Return [X, Y] of the center of cell containing provided text 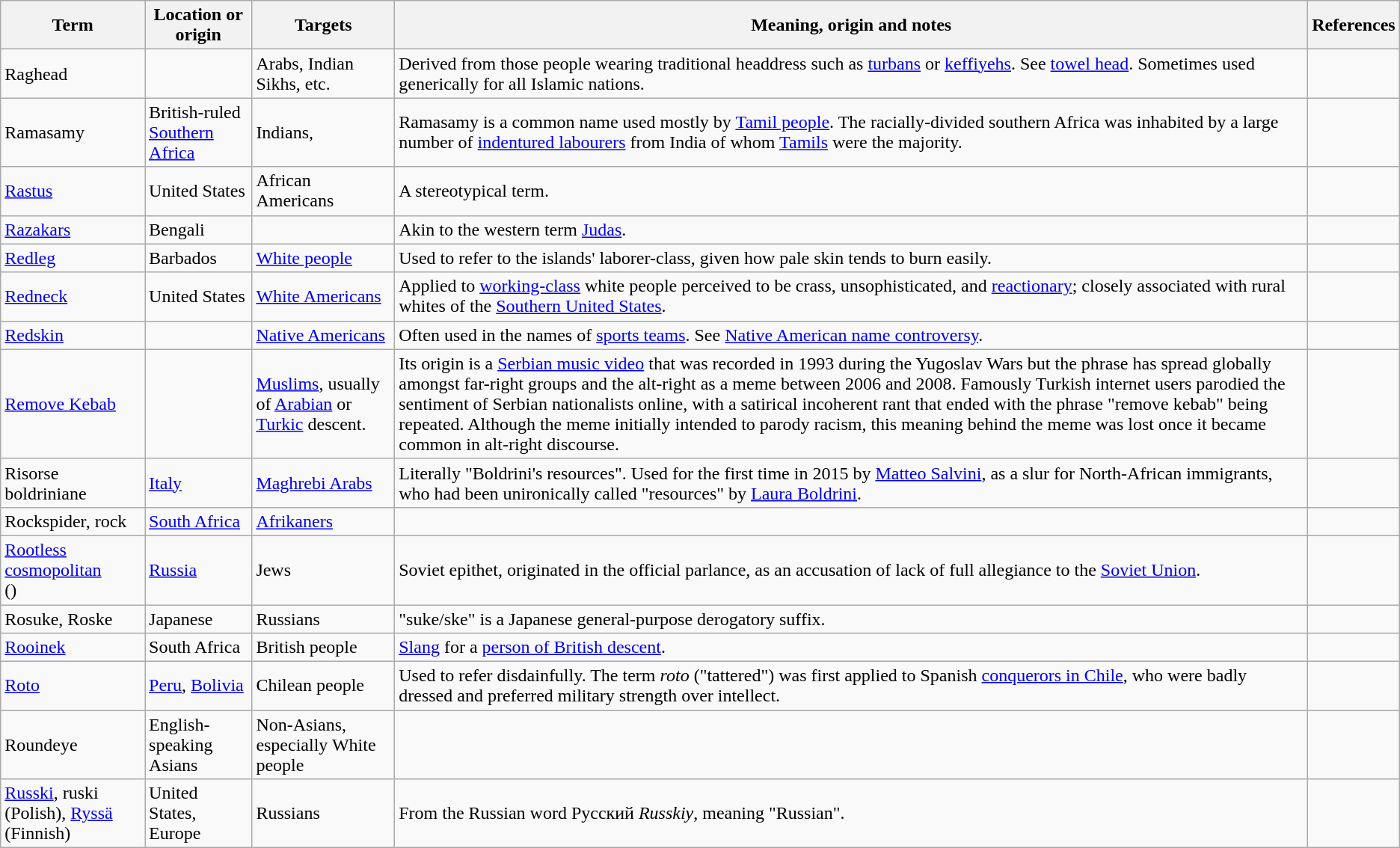
Russia [199, 570]
Remove Kebab [73, 404]
African Americans [323, 191]
A stereotypical term. [851, 191]
Term [73, 25]
Redneck [73, 296]
Italy [199, 483]
Jews [323, 570]
Rastus [73, 191]
Native Americans [323, 335]
Indians, [323, 132]
Slang for a person of British descent. [851, 648]
Arabs, Indian Sikhs, etc. [323, 73]
Akin to the western term Judas. [851, 230]
Targets [323, 25]
Razakars [73, 230]
Non-Asians, especially White people [323, 745]
Chilean people [323, 686]
English-speaking Asians [199, 745]
Japanese [199, 618]
Russki, ruski (Polish), Ryssä (Finnish) [73, 814]
"suke/ske" is a Japanese general-purpose derogatory suffix. [851, 618]
Location or origin [199, 25]
Rockspider, rock [73, 521]
Roto [73, 686]
Maghrebi Arabs [323, 483]
Peru, Bolivia [199, 686]
Raghead [73, 73]
United States,Europe [199, 814]
Often used in the names of sports teams. See Native American name controversy. [851, 335]
Muslims, usually of Arabian or Turkic descent. [323, 404]
Redleg [73, 258]
Meaning, origin and notes [851, 25]
British-ruled Southern Africa [199, 132]
White people [323, 258]
References [1354, 25]
Roundeye [73, 745]
Afrikaners [323, 521]
Ramasamy [73, 132]
Redskin [73, 335]
White Americans [323, 296]
From the Russian word Русский Russkiy, meaning "Russian". [851, 814]
Rootless cosmopolitan () [73, 570]
British people [323, 648]
Used to refer to the islands' laborer-class, given how pale skin tends to burn easily. [851, 258]
Bengali [199, 230]
Rooinek [73, 648]
Risorse boldriniane [73, 483]
Barbados [199, 258]
Soviet epithet, originated in the official parlance, as an accusation of lack of full allegiance to the Soviet Union. [851, 570]
Rosuke, Roske [73, 618]
